Provide the [x, y] coordinate of the cell's center where the given text is located.  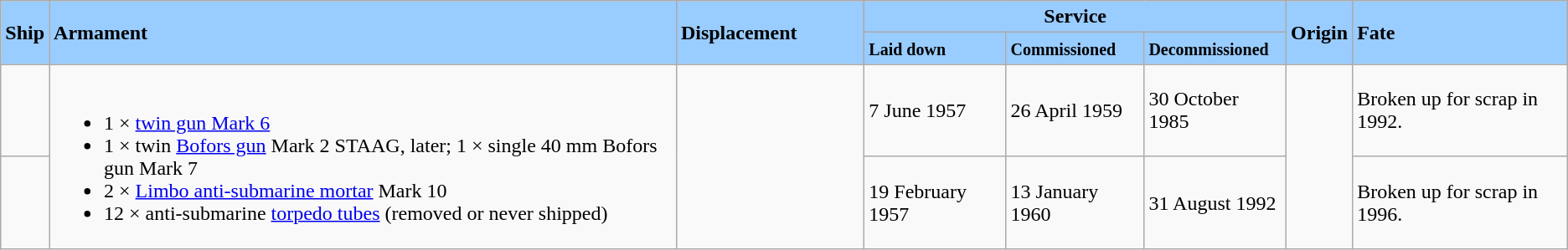
13 January 1960 [1075, 202]
Ship [25, 33]
31 August 1992 [1215, 202]
Decommissioned [1215, 48]
Armament [364, 33]
Fate [1461, 33]
30 October 1985 [1215, 110]
Service [1075, 17]
Broken up for scrap in 1992. [1461, 110]
Commissioned [1075, 48]
Broken up for scrap in 1996. [1461, 202]
26 April 1959 [1075, 110]
7 June 1957 [935, 110]
Laid down [935, 48]
19 February 1957 [935, 202]
Origin [1320, 33]
Displacement [770, 33]
